Return [x, y] of the center of cell containing provided text 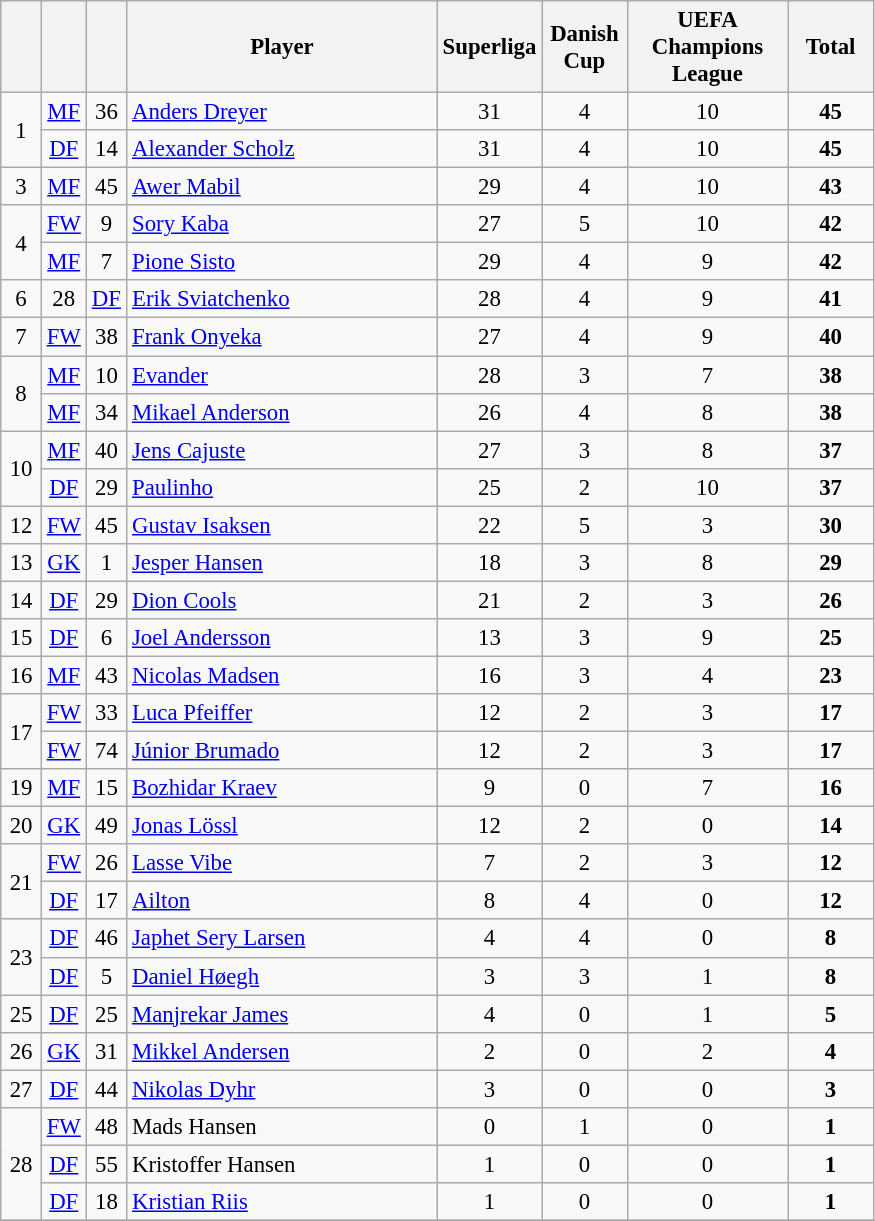
74 [106, 751]
44 [106, 1089]
46 [106, 939]
Alexander Scholz [282, 149]
Total [831, 47]
Joel Andersson [282, 638]
34 [106, 412]
Nicolas Madsen [282, 675]
22 [489, 525]
19 [22, 788]
36 [106, 112]
Pione Sisto [282, 262]
Jens Cajuste [282, 450]
41 [831, 299]
Danish Cup [585, 47]
Kristian Riis [282, 1202]
Awer Mabil [282, 187]
Daniel Høegh [282, 976]
UEFA Champions League [708, 47]
Mikael Anderson [282, 412]
Kristoffer Hansen [282, 1164]
Luca Pfeiffer [282, 713]
Dion Cools [282, 600]
Gustav Isaksen [282, 525]
Júnior Brumado [282, 751]
Mikkel Andersen [282, 1051]
33 [106, 713]
Ailton [282, 901]
Paulinho [282, 487]
Player [282, 47]
Jonas Lössl [282, 826]
Frank Onyeka [282, 337]
Sory Kaba [282, 224]
Evander [282, 375]
Mads Hansen [282, 1127]
49 [106, 826]
Lasse Vibe [282, 863]
48 [106, 1127]
Jesper Hansen [282, 563]
Bozhidar Kraev [282, 788]
Japhet Sery Larsen [282, 939]
30 [831, 525]
55 [106, 1164]
Nikolas Dyhr [282, 1089]
Superliga [489, 47]
Manjrekar James [282, 1014]
Erik Sviatchenko [282, 299]
20 [22, 826]
Anders Dreyer [282, 112]
